Scan for the cell matching the given text and deliver its (x, y) coordinate at center. 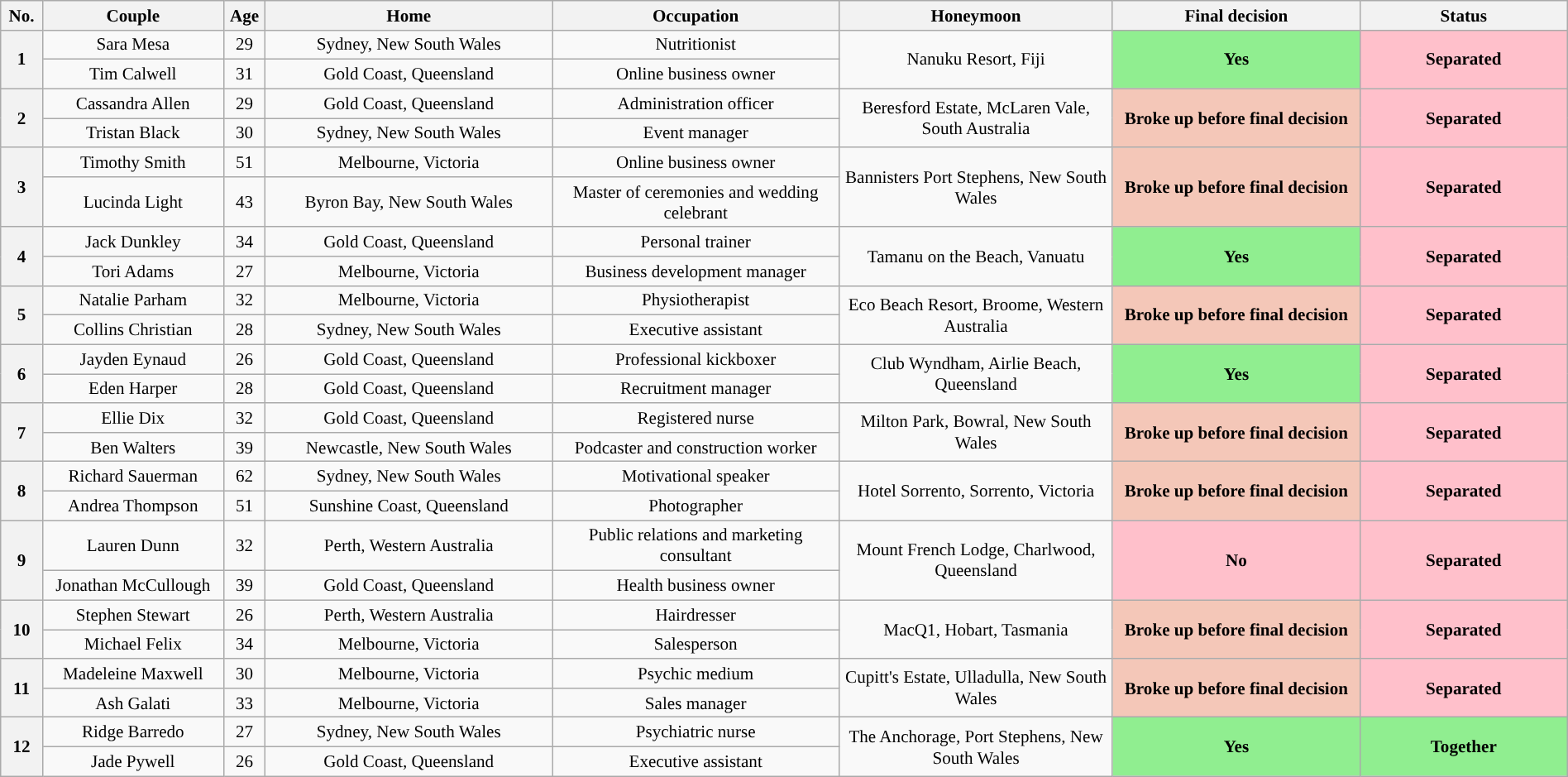
Lucinda Light (132, 202)
No (1236, 560)
62 (245, 477)
Together (1464, 746)
The Anchorage, Port Stephens, New South Wales (976, 746)
Jack Dunkley (132, 242)
Timothy Smith (132, 162)
Status (1464, 15)
Natalie Parham (132, 300)
9 (22, 560)
Richard Sauerman (132, 477)
No. (22, 15)
Registered nurse (696, 417)
Madeleine Maxwell (132, 674)
33 (245, 702)
Personal trainer (696, 242)
Psychic medium (696, 674)
Stephen Stewart (132, 614)
Jonathan McCullough (132, 586)
10 (22, 629)
Motivational speaker (696, 477)
5 (22, 314)
Sales manager (696, 702)
Newcastle, New South Wales (409, 447)
Tristan Black (132, 132)
Master of ceremonies and wedding celebrant (696, 202)
Hotel Sorrento, Sorrento, Victoria (976, 492)
12 (22, 746)
Tamanu on the Beach, Vanuatu (976, 257)
Nutritionist (696, 45)
1 (22, 60)
Eco Beach Resort, Broome, Western Australia (976, 314)
Business development manager (696, 271)
Jade Pywell (132, 761)
Tori Adams (132, 271)
Ash Galati (132, 702)
Photographer (696, 505)
Eden Harper (132, 389)
Andrea Thompson (132, 505)
Honeymoon (976, 15)
Beresford Estate, McLaren Vale, South Australia (976, 118)
Administration officer (696, 103)
Sara Mesa (132, 45)
Cassandra Allen (132, 103)
Physiotherapist (696, 300)
Public relations and marketing consultant (696, 546)
Bannisters Port Stephens, New South Wales (976, 187)
7 (22, 432)
Final decision (1236, 15)
Byron Bay, New South Wales (409, 202)
Recruitment manager (696, 389)
Mount French Lodge, Charlwood, Queensland (976, 560)
Age (245, 15)
Club Wyndham, Airlie Beach, Queensland (976, 374)
MacQ1, Hobart, Tasmania (976, 629)
Couple (132, 15)
Cupitt's Estate, Ulladulla, New South Wales (976, 688)
43 (245, 202)
Ridge Barredo (132, 731)
31 (245, 74)
Lauren Dunn (132, 546)
Home (409, 15)
Milton Park, Bowral, New South Wales (976, 432)
2 (22, 118)
Sunshine Coast, Queensland (409, 505)
3 (22, 187)
Ellie Dix (132, 417)
Psychiatric nurse (696, 731)
Ben Walters (132, 447)
Nanuku Resort, Fiji (976, 60)
Hairdresser (696, 614)
Salesperson (696, 644)
Podcaster and construction worker (696, 447)
Michael Felix (132, 644)
4 (22, 257)
Tim Calwell (132, 74)
Event manager (696, 132)
8 (22, 492)
Professional kickboxer (696, 359)
Occupation (696, 15)
Jayden Eynaud (132, 359)
Health business owner (696, 586)
6 (22, 374)
Collins Christian (132, 329)
11 (22, 688)
